Provide the (X, Y) coordinate of the cell's center where the given text is located.  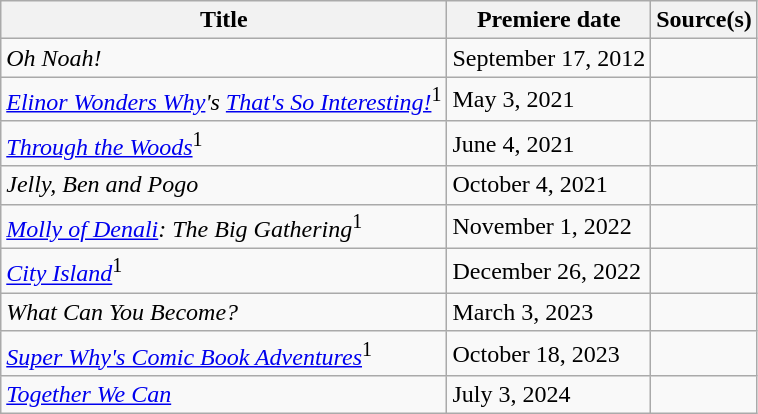
May 3, 2021 (549, 100)
Source(s) (704, 20)
December 26, 2022 (549, 272)
What Can You Become? (224, 312)
October 4, 2021 (549, 185)
September 17, 2012 (549, 58)
Super Why's Comic Book Adventures1 (224, 354)
June 4, 2021 (549, 144)
March 3, 2023 (549, 312)
Elinor Wonders Why's That's So Interesting!1 (224, 100)
Title (224, 20)
Jelly, Ben and Pogo (224, 185)
November 1, 2022 (549, 226)
City Island1 (224, 272)
Molly of Denali: The Big Gathering1 (224, 226)
October 18, 2023 (549, 354)
July 3, 2024 (549, 395)
Oh Noah! (224, 58)
Through the Woods1 (224, 144)
Premiere date (549, 20)
Together We Can (224, 395)
